Output the [x, y] coordinate of the center of the cell containing the given text.  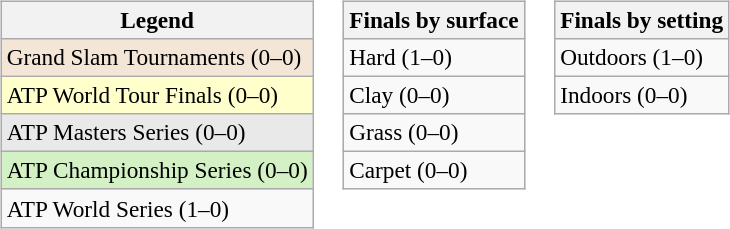
Legend [157, 20]
Finals by surface [434, 20]
Clay (0–0) [434, 95]
Hard (1–0) [434, 57]
Grand Slam Tournaments (0–0) [157, 57]
ATP World Series (1–0) [157, 208]
ATP Championship Series (0–0) [157, 171]
Indoors (0–0) [642, 95]
ATP World Tour Finals (0–0) [157, 95]
Finals by setting [642, 20]
Grass (0–0) [434, 133]
Carpet (0–0) [434, 171]
ATP Masters Series (0–0) [157, 133]
Outdoors (1–0) [642, 57]
